For the text-containing cell, return its midpoint in (X, Y) coordinate format. 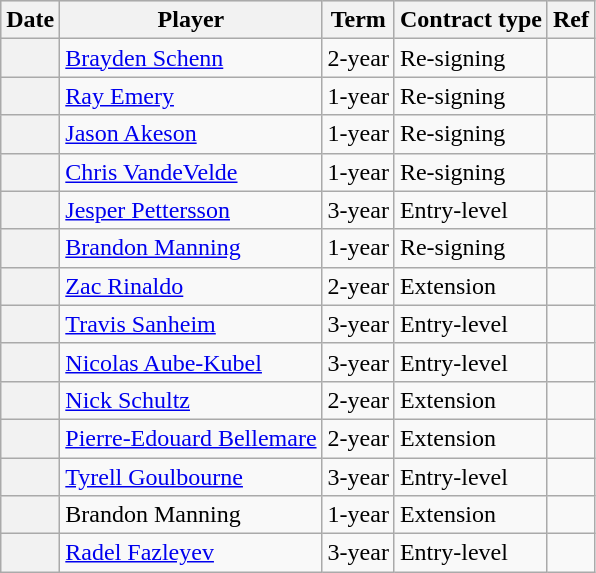
Term (358, 20)
Jason Akeson (191, 134)
Jesper Pettersson (191, 210)
Contract type (470, 20)
Ref (570, 20)
Nicolas Aube-Kubel (191, 362)
Travis Sanheim (191, 324)
Brayden Schenn (191, 58)
Date (30, 20)
Ray Emery (191, 96)
Nick Schultz (191, 400)
Tyrell Goulbourne (191, 477)
Pierre-Edouard Bellemare (191, 438)
Player (191, 20)
Chris VandeVelde (191, 172)
Radel Fazleyev (191, 553)
Zac Rinaldo (191, 286)
